Extract the [X, Y] coordinate from the center of the cell holding the provided text.  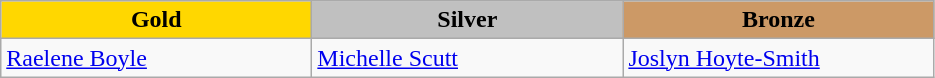
Joslyn Hoyte-Smith [778, 58]
Raelene Boyle [156, 58]
Michelle Scutt [468, 58]
Bronze [778, 20]
Silver [468, 20]
Gold [156, 20]
